Extract the [X, Y] coordinate from the center of the cell holding the provided text.  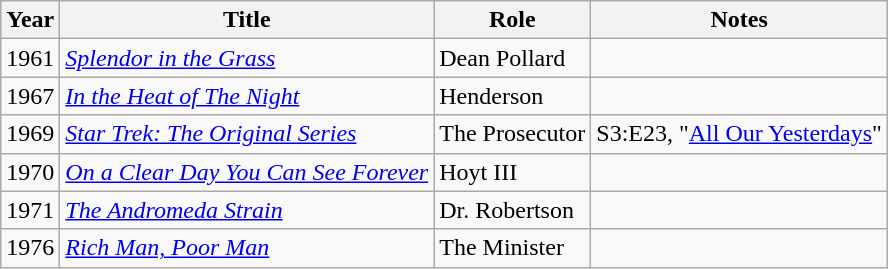
Role [512, 20]
Year [30, 20]
Hoyt III [512, 172]
In the Heat of The Night [247, 96]
The Prosecutor [512, 134]
The Andromeda Strain [247, 210]
1967 [30, 96]
1971 [30, 210]
Notes [740, 20]
1970 [30, 172]
Dean Pollard [512, 58]
Star Trek: The Original Series [247, 134]
Rich Man, Poor Man [247, 248]
1969 [30, 134]
On a Clear Day You Can See Forever [247, 172]
S3:E23, "All Our Yesterdays" [740, 134]
The Minister [512, 248]
Splendor in the Grass [247, 58]
1961 [30, 58]
Dr. Robertson [512, 210]
Henderson [512, 96]
Title [247, 20]
1976 [30, 248]
